Return [X, Y] of the center of cell containing provided text 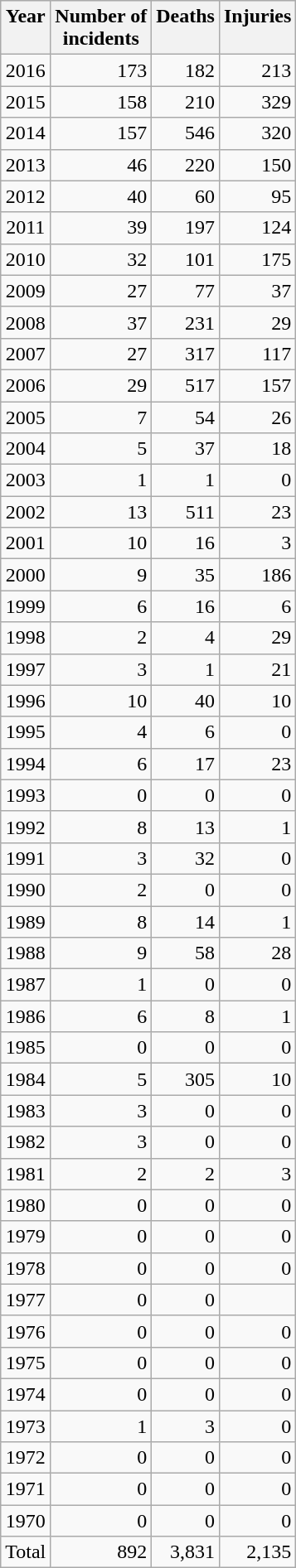
1981 [26, 1174]
28 [257, 953]
7 [101, 417]
1973 [26, 1426]
2014 [26, 133]
2013 [26, 165]
1989 [26, 922]
2001 [26, 543]
77 [186, 291]
1975 [26, 1363]
Total [26, 1552]
60 [186, 196]
1972 [26, 1458]
2000 [26, 575]
511 [186, 512]
2015 [26, 102]
150 [257, 165]
305 [186, 1079]
1970 [26, 1521]
35 [186, 575]
1985 [26, 1048]
213 [257, 70]
2012 [26, 196]
1990 [26, 890]
58 [186, 953]
1991 [26, 858]
1971 [26, 1489]
54 [186, 417]
175 [257, 259]
320 [257, 133]
1986 [26, 1016]
1998 [26, 638]
2011 [26, 228]
329 [257, 102]
101 [186, 259]
317 [186, 354]
1984 [26, 1079]
1994 [26, 764]
124 [257, 228]
892 [101, 1552]
46 [101, 165]
14 [186, 922]
2005 [26, 417]
1974 [26, 1394]
1987 [26, 985]
182 [186, 70]
18 [257, 449]
Deaths [186, 28]
1992 [26, 827]
1979 [26, 1237]
Year [26, 28]
2002 [26, 512]
1976 [26, 1331]
2016 [26, 70]
197 [186, 228]
2009 [26, 291]
1980 [26, 1205]
1995 [26, 732]
1977 [26, 1300]
546 [186, 133]
39 [101, 228]
1978 [26, 1268]
158 [101, 102]
2003 [26, 480]
1983 [26, 1111]
17 [186, 764]
1996 [26, 701]
26 [257, 417]
2004 [26, 449]
231 [186, 322]
Number ofincidents [101, 28]
2006 [26, 385]
210 [186, 102]
517 [186, 385]
2008 [26, 322]
1988 [26, 953]
2,135 [257, 1552]
3,831 [186, 1552]
95 [257, 196]
1999 [26, 606]
1997 [26, 669]
186 [257, 575]
117 [257, 354]
1982 [26, 1142]
220 [186, 165]
21 [257, 669]
Injuries [257, 28]
173 [101, 70]
1993 [26, 795]
2010 [26, 259]
2007 [26, 354]
